Return the [X, Y] coordinate for the center point of the cell that contains the specified text.  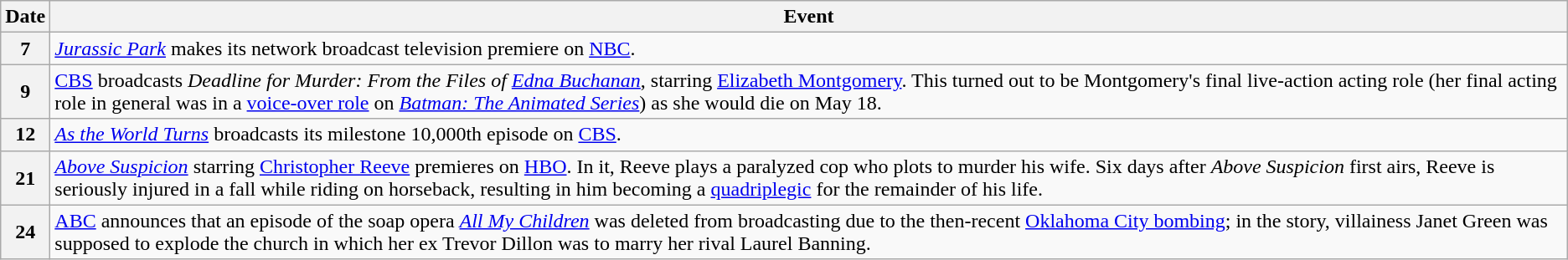
Date [25, 17]
Event [809, 17]
Jurassic Park makes its network broadcast television premiere on NBC. [809, 48]
As the World Turns broadcasts its milestone 10,000th episode on CBS. [809, 135]
12 [25, 135]
21 [25, 177]
9 [25, 92]
24 [25, 232]
7 [25, 48]
